Determine the [x, y] coordinate at the center of the cell enclosing the given text.  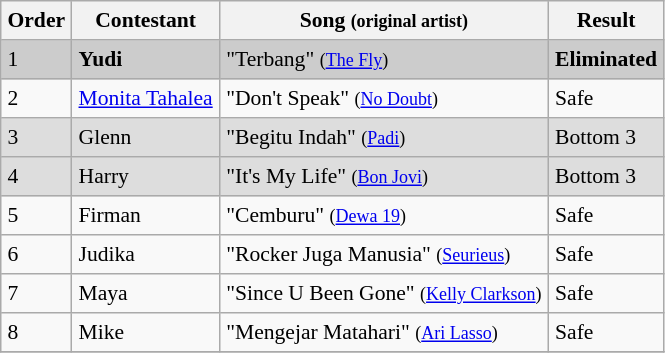
6 [36, 254]
Maya [146, 294]
"Rocker Juga Manusia" (Seurieus) [384, 254]
Firman [146, 216]
Monita Tahalea [146, 98]
1 [36, 60]
Glenn [146, 138]
"Terbang" (The Fly) [384, 60]
"Don't Speak" (No Doubt) [384, 98]
2 [36, 98]
"It's My Life" (Bon Jovi) [384, 176]
"Cemburu" (Dewa 19) [384, 216]
Order [36, 20]
3 [36, 138]
"Since U Been Gone" (Kelly Clarkson) [384, 294]
Yudi [146, 60]
"Mengejar Matahari" (Ari Lasso) [384, 332]
7 [36, 294]
Result [606, 20]
Song (original artist) [384, 20]
4 [36, 176]
Harry [146, 176]
Contestant [146, 20]
Mike [146, 332]
5 [36, 216]
Judika [146, 254]
Eliminated [606, 60]
8 [36, 332]
"Begitu Indah" (Padi) [384, 138]
